Pinpoint the cell where the given text exists, returning its [x, y] midpoint coordinate. 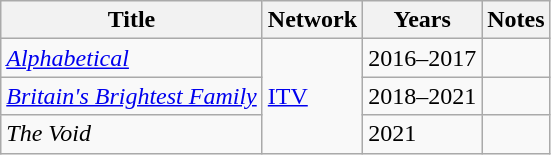
2016–2017 [422, 58]
Years [422, 20]
2021 [422, 134]
2018–2021 [422, 96]
Network [312, 20]
Alphabetical [132, 58]
ITV [312, 96]
The Void [132, 134]
Title [132, 20]
Notes [516, 20]
Britain's Brightest Family [132, 96]
